From the cell containing the given text, extract its center point as [X, Y] coordinate. 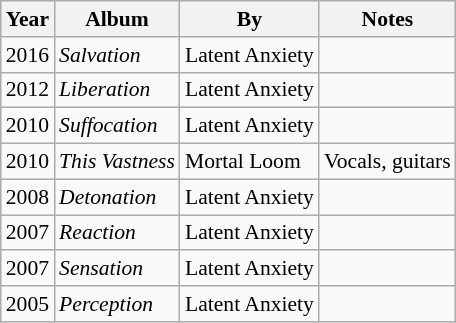
Album [117, 19]
By [250, 19]
Reaction [117, 233]
2012 [28, 90]
Liberation [117, 90]
Notes [388, 19]
Salvation [117, 55]
2005 [28, 304]
2008 [28, 197]
Detonation [117, 197]
2016 [28, 55]
Sensation [117, 269]
Year [28, 19]
This Vastness [117, 162]
Mortal Loom [250, 162]
Suffocation [117, 126]
Perception [117, 304]
Vocals, guitars [388, 162]
